Return the (X, Y) coordinate for the center point of the cell that contains the specified text.  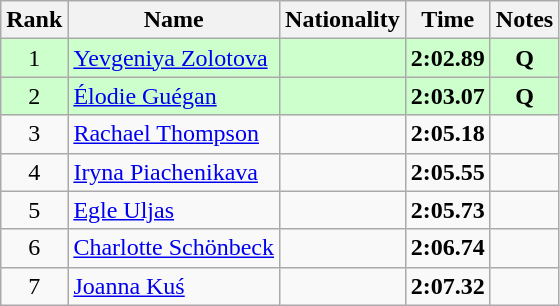
2:03.07 (448, 96)
Notes (524, 20)
Yevgeniya Zolotova (174, 58)
Élodie Guégan (174, 96)
Egle Uljas (174, 210)
Time (448, 20)
Joanna Kuś (174, 286)
2 (34, 96)
7 (34, 286)
Rank (34, 20)
2:05.55 (448, 172)
Iryna Piachenikava (174, 172)
2:07.32 (448, 286)
1 (34, 58)
Charlotte Schönbeck (174, 248)
4 (34, 172)
3 (34, 134)
2:02.89 (448, 58)
Rachael Thompson (174, 134)
Nationality (343, 20)
6 (34, 248)
Name (174, 20)
5 (34, 210)
2:05.18 (448, 134)
2:06.74 (448, 248)
2:05.73 (448, 210)
